For the text-containing cell, return its midpoint in (x, y) coordinate format. 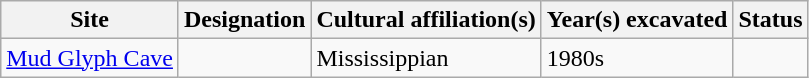
Mud Glyph Cave (90, 58)
1980s (637, 58)
Year(s) excavated (637, 20)
Cultural affiliation(s) (426, 20)
Designation (244, 20)
Status (770, 20)
Site (90, 20)
Mississippian (426, 58)
